Extract the (X, Y) coordinate from the center of the cell holding the provided text.  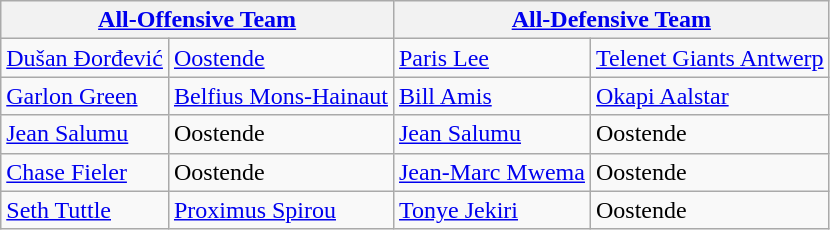
Bill Amis (492, 96)
Belfius Mons-Hainaut (280, 96)
Proximus Spirou (280, 210)
Dušan Đorđević (85, 58)
Chase Fieler (85, 172)
Okapi Aalstar (710, 96)
All-Defensive Team (611, 20)
Garlon Green (85, 96)
Tonye Jekiri (492, 210)
Jean-Marc Mwema (492, 172)
All-Offensive Team (198, 20)
Seth Tuttle (85, 210)
Paris Lee (492, 58)
Telenet Giants Antwerp (710, 58)
